Scan for the cell matching the given text and deliver its [x, y] coordinate at center. 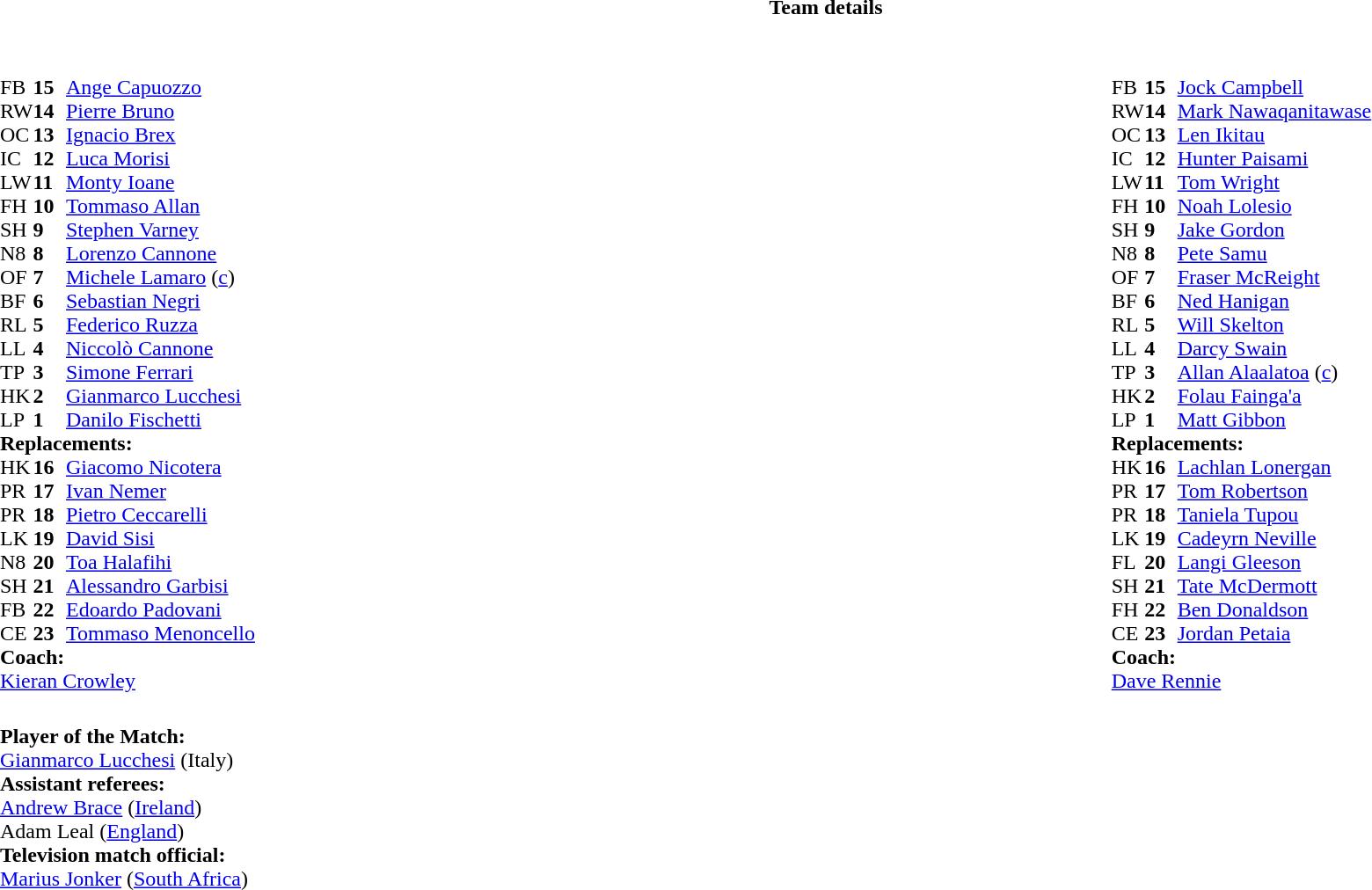
Michele Lamaro (c) [160, 278]
Lachlan Lonergan [1275, 468]
Stephen Varney [160, 230]
Giacomo Nicotera [160, 468]
Niccolò Cannone [160, 348]
Jordan Petaia [1275, 633]
Edoardo Padovani [160, 610]
Pietro Ceccarelli [160, 515]
Folau Fainga'a [1275, 396]
Simone Ferrari [160, 373]
Cadeyrn Neville [1275, 538]
Toa Halafihi [160, 563]
Federico Ruzza [160, 325]
Will Skelton [1275, 325]
Fraser McReight [1275, 278]
Len Ikitau [1275, 135]
Pierre Bruno [160, 111]
Taniela Tupou [1275, 515]
Hunter Paisami [1275, 158]
Tommaso Allan [160, 206]
David Sisi [160, 538]
Noah Lolesio [1275, 206]
Matt Gibbon [1275, 420]
Tom Wright [1275, 183]
Jock Campbell [1275, 88]
Ange Capuozzo [160, 88]
Monty Ioane [160, 183]
Tom Robertson [1275, 491]
Alessandro Garbisi [160, 586]
Kieran Crowley [128, 681]
Ned Hanigan [1275, 301]
Darcy Swain [1275, 348]
Jake Gordon [1275, 230]
Ivan Nemer [160, 491]
Tommaso Menoncello [160, 633]
Sebastian Negri [160, 301]
Dave Rennie [1242, 681]
FL [1128, 563]
Mark Nawaqanitawase [1275, 111]
Ignacio Brex [160, 135]
Luca Morisi [160, 158]
Langi Gleeson [1275, 563]
Lorenzo Cannone [160, 253]
Gianmarco Lucchesi [160, 396]
Pete Samu [1275, 253]
Tate McDermott [1275, 586]
Allan Alaalatoa (c) [1275, 373]
Ben Donaldson [1275, 610]
Danilo Fischetti [160, 420]
